Capture the cell that displays the provided text and extract its [x, y] central coordinate. 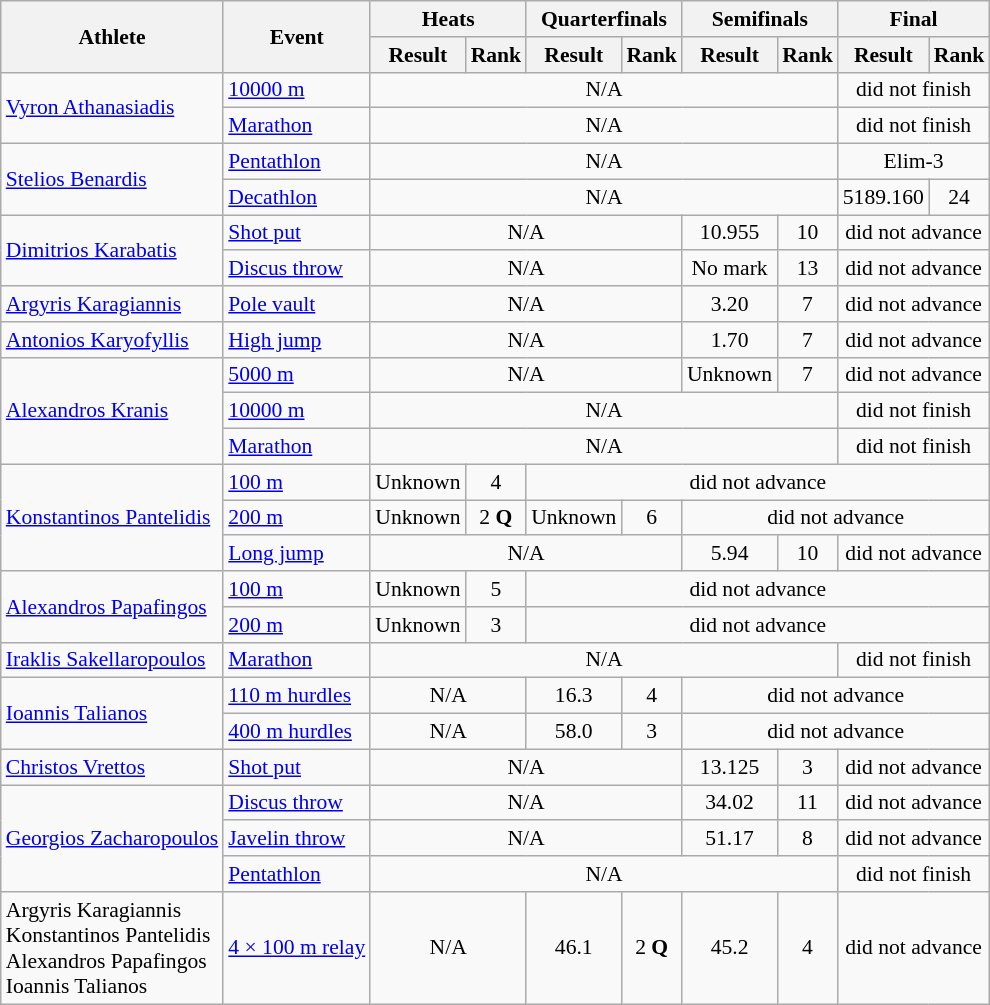
34.02 [730, 803]
Konstantinos Pantelidis [112, 518]
Alexandros Papafingos [112, 606]
Athlete [112, 36]
6 [652, 518]
10.955 [730, 233]
Long jump [296, 554]
24 [960, 197]
5189.160 [884, 197]
5000 m [296, 375]
Argyris Karagiannis Konstantinos Pantelidis Alexandros Papafingos Ioannis Talianos [112, 948]
No mark [730, 269]
4 × 100 m relay [296, 948]
Elim-3 [914, 162]
Stelios Benardis [112, 180]
Decathlon [296, 197]
High jump [296, 340]
Alexandros Kranis [112, 410]
Javelin throw [296, 839]
Georgios Zacharopoulos [112, 838]
5 [496, 589]
Final [914, 19]
Ioannis Talianos [112, 714]
11 [808, 803]
110 m hurdles [296, 696]
58.0 [574, 732]
Quarterfinals [604, 19]
45.2 [730, 948]
1.70 [730, 340]
5.94 [730, 554]
Vyron Athanasiadis [112, 108]
400 m hurdles [296, 732]
Iraklis Sakellaropoulos [112, 660]
8 [808, 839]
Semifinals [760, 19]
3.20 [730, 304]
51.17 [730, 839]
13 [808, 269]
Antonios Karyofyllis [112, 340]
Pole vault [296, 304]
46.1 [574, 948]
Argyris Karagiannis [112, 304]
13.125 [730, 767]
Event [296, 36]
Dimitrios Karabatis [112, 250]
Christos Vrettos [112, 767]
Heats [448, 19]
16.3 [574, 696]
